Identify which cell holds the provided text, then report its [X, Y] central coordinate. 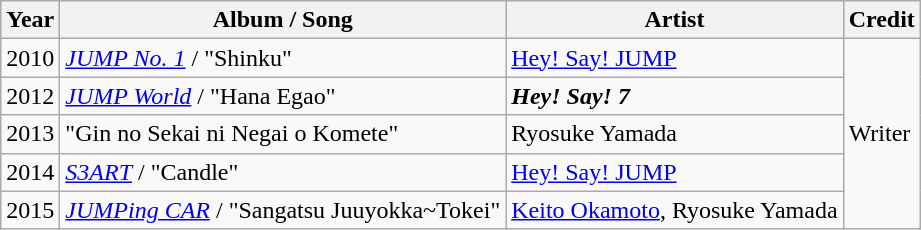
JUMP World / "Hana Egao" [283, 96]
Writer [882, 134]
2015 [30, 210]
2013 [30, 134]
2012 [30, 96]
"Gin no Sekai ni Negai o Komete" [283, 134]
JUMPing CAR / "Sangatsu Juuyokka~Tokei" [283, 210]
Keito Okamoto, Ryosuke Yamada [674, 210]
JUMP No. 1 / "Shinku" [283, 58]
Artist [674, 20]
2010 [30, 58]
Credit [882, 20]
S3ART / "Candle" [283, 172]
Hey! Say! 7 [674, 96]
Year [30, 20]
Album / Song [283, 20]
2014 [30, 172]
Ryosuke Yamada [674, 134]
